Search for the cell housing the specified text and yield its (x, y) center coordinate. 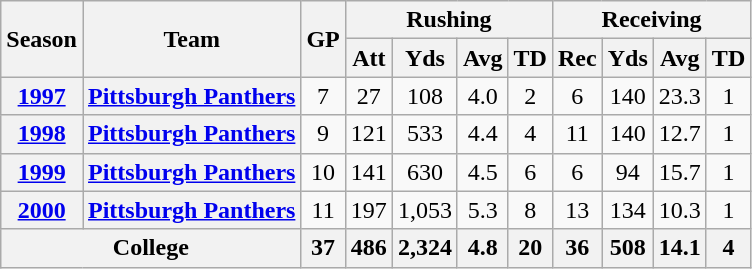
10 (323, 172)
GP (323, 39)
94 (628, 172)
27 (368, 96)
Team (191, 39)
1,053 (424, 210)
134 (628, 210)
Season (42, 39)
8 (530, 210)
7 (323, 96)
13 (577, 210)
5.3 (482, 210)
Att (368, 58)
141 (368, 172)
Rec (577, 58)
4.0 (482, 96)
20 (530, 248)
486 (368, 248)
4.4 (482, 134)
630 (424, 172)
197 (368, 210)
10.3 (680, 210)
4.8 (482, 248)
15.7 (680, 172)
9 (323, 134)
36 (577, 248)
108 (424, 96)
37 (323, 248)
121 (368, 134)
14.1 (680, 248)
1999 (42, 172)
2 (530, 96)
4.5 (482, 172)
Rushing (448, 20)
1998 (42, 134)
1997 (42, 96)
508 (628, 248)
Receiving (651, 20)
2000 (42, 210)
2,324 (424, 248)
23.3 (680, 96)
12.7 (680, 134)
533 (424, 134)
College (151, 248)
